Search for the cell housing the specified text and yield its (X, Y) center coordinate. 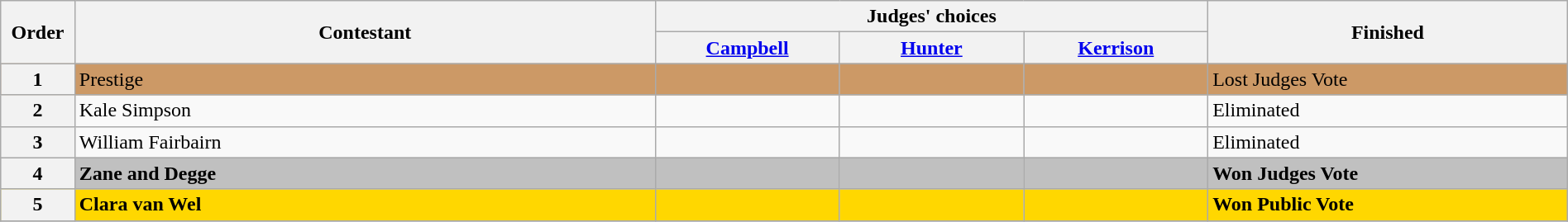
3 (38, 142)
Contestant (365, 32)
Campbell (748, 48)
Finished (1388, 32)
Order (38, 32)
4 (38, 173)
Hunter (931, 48)
Kerrison (1116, 48)
1 (38, 79)
Won Public Vote (1388, 205)
Won Judges Vote (1388, 173)
2 (38, 111)
Zane and Degge (365, 173)
Lost Judges Vote (1388, 79)
William Fairbairn (365, 142)
Judges' choices (931, 17)
Clara van Wel (365, 205)
5 (38, 205)
Prestige (365, 79)
Kale Simpson (365, 111)
